Provide the [X, Y] coordinate of the cell's center where the given text is located.  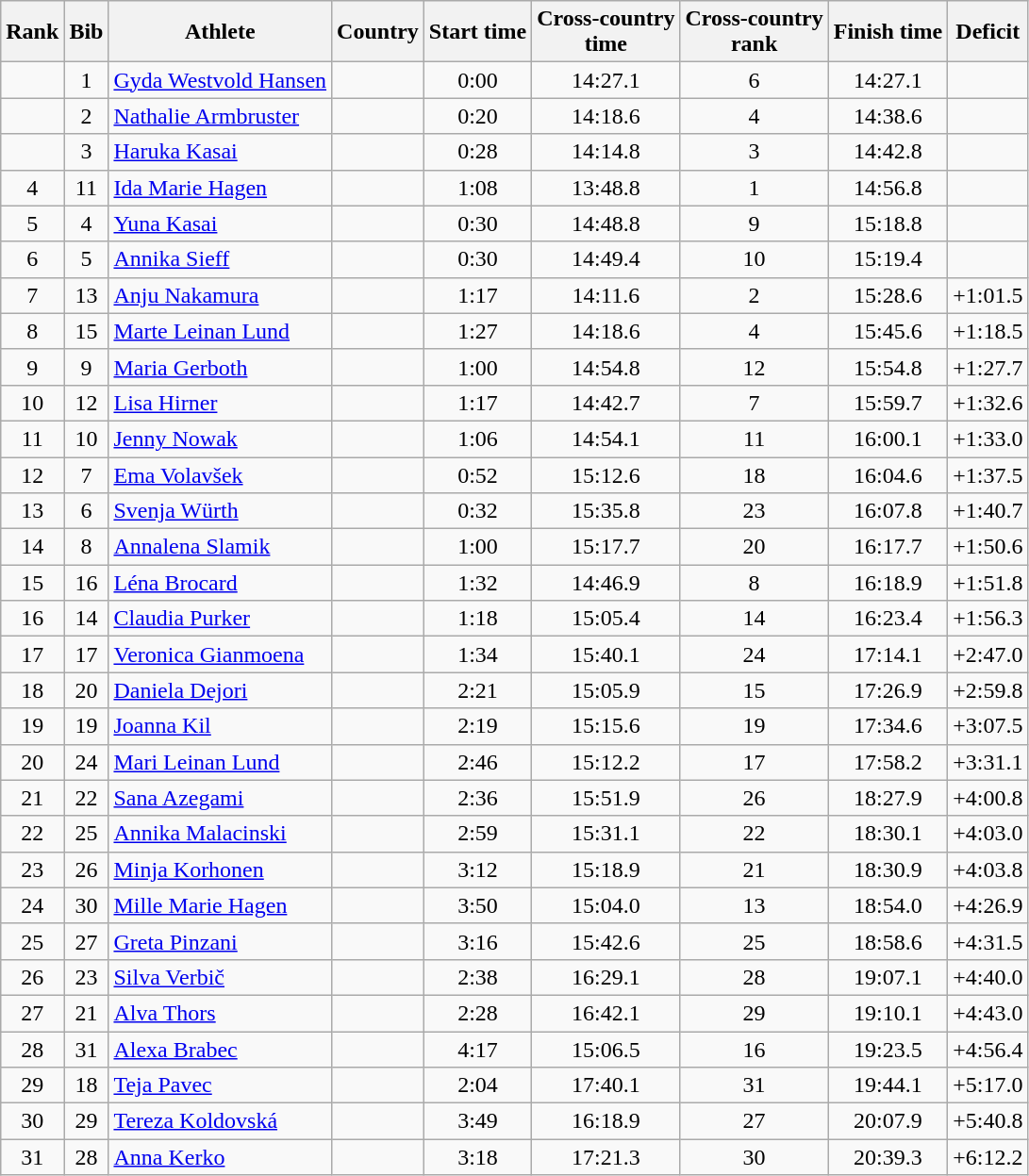
18:58.6 [888, 941]
15:51.9 [606, 798]
1:18 [477, 619]
Alva Thors [221, 1013]
15:28.6 [888, 295]
3:50 [477, 905]
19:44.1 [888, 1085]
3:49 [477, 1121]
+1:01.5 [988, 295]
15:18.9 [606, 870]
14:42.8 [888, 152]
Joanna Kil [221, 726]
+6:12.2 [988, 1157]
Yuna Kasai [221, 224]
+1:27.7 [988, 367]
1:34 [477, 654]
+4:43.0 [988, 1013]
14:48.8 [606, 224]
1:32 [477, 583]
Svenja Würth [221, 511]
Jenny Nowak [221, 439]
+4:31.5 [988, 941]
Léna Brocard [221, 583]
2:19 [477, 726]
17:34.6 [888, 726]
+1:37.5 [988, 474]
1:06 [477, 439]
15:05.4 [606, 619]
Sana Azegami [221, 798]
18:54.0 [888, 905]
17:14.1 [888, 654]
17:40.1 [606, 1085]
14:56.8 [888, 188]
Bib [87, 32]
+1:51.8 [988, 583]
Teja Pavec [221, 1085]
+4:40.0 [988, 977]
+1:40.7 [988, 511]
3:12 [477, 870]
Ida Marie Hagen [221, 188]
15:35.8 [606, 511]
Lisa Hirner [221, 403]
2:21 [477, 690]
Marte Leinan Lund [221, 331]
2:36 [477, 798]
15:06.5 [606, 1050]
Minja Korhonen [221, 870]
14:38.6 [888, 116]
0:20 [477, 116]
+1:18.5 [988, 331]
Rank [32, 32]
15:04.0 [606, 905]
Anna Kerko [221, 1157]
Cross-countrytime [606, 32]
Greta Pinzani [221, 941]
15:59.7 [888, 403]
Gyda Westvold Hansen [221, 80]
19:10.1 [888, 1013]
14:49.4 [606, 259]
3:18 [477, 1157]
Maria Gerboth [221, 367]
Annika Sieff [221, 259]
14:42.7 [606, 403]
+5:40.8 [988, 1121]
13:48.8 [606, 188]
15:54.8 [888, 367]
15:17.7 [606, 547]
4:17 [477, 1050]
14:46.9 [606, 583]
Annalena Slamik [221, 547]
14:54.1 [606, 439]
+1:50.6 [988, 547]
Finish time [888, 32]
19:07.1 [888, 977]
+3:31.1 [988, 762]
+4:56.4 [988, 1050]
2:04 [477, 1085]
Athlete [221, 32]
Annika Malacinski [221, 834]
1:08 [477, 188]
15:45.6 [888, 331]
17:21.3 [606, 1157]
14:11.6 [606, 295]
17:26.9 [888, 690]
+1:56.3 [988, 619]
0:00 [477, 80]
+4:00.8 [988, 798]
0:28 [477, 152]
16:07.8 [888, 511]
Anju Nakamura [221, 295]
20:39.3 [888, 1157]
+2:47.0 [988, 654]
14:14.8 [606, 152]
20:07.9 [888, 1121]
2:59 [477, 834]
Start time [477, 32]
15:42.6 [606, 941]
19:23.5 [888, 1050]
1:27 [477, 331]
15:18.8 [888, 224]
15:12.2 [606, 762]
Cross-countryrank [755, 32]
+5:17.0 [988, 1085]
15:12.6 [606, 474]
16:42.1 [606, 1013]
15:19.4 [888, 259]
Country [378, 32]
Daniela Dejori [221, 690]
16:04.6 [888, 474]
2:38 [477, 977]
3:16 [477, 941]
18:30.9 [888, 870]
Deficit [988, 32]
16:29.1 [606, 977]
Haruka Kasai [221, 152]
Claudia Purker [221, 619]
18:27.9 [888, 798]
17:58.2 [888, 762]
Alexa Brabec [221, 1050]
15:31.1 [606, 834]
+2:59.8 [988, 690]
+1:32.6 [988, 403]
Tereza Koldovská [221, 1121]
Ema Volavšek [221, 474]
Nathalie Armbruster [221, 116]
0:32 [477, 511]
2:28 [477, 1013]
Silva Verbič [221, 977]
15:15.6 [606, 726]
14:54.8 [606, 367]
Mille Marie Hagen [221, 905]
+4:03.8 [988, 870]
+3:07.5 [988, 726]
+1:33.0 [988, 439]
16:17.7 [888, 547]
+4:26.9 [988, 905]
15:40.1 [606, 654]
16:23.4 [888, 619]
16:00.1 [888, 439]
Veronica Gianmoena [221, 654]
15:05.9 [606, 690]
18:30.1 [888, 834]
+4:03.0 [988, 834]
0:52 [477, 474]
Mari Leinan Lund [221, 762]
2:46 [477, 762]
